Determine the [X, Y] coordinate at the center of the cell enclosing the given text.  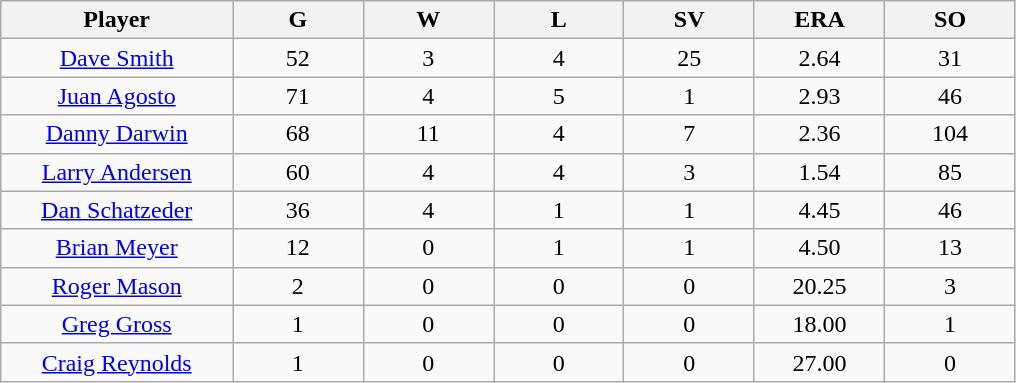
ERA [819, 20]
85 [950, 172]
Dave Smith [117, 58]
Larry Andersen [117, 172]
Danny Darwin [117, 134]
60 [298, 172]
2.93 [819, 96]
Dan Schatzeder [117, 210]
4.45 [819, 210]
31 [950, 58]
L [559, 20]
SO [950, 20]
27.00 [819, 362]
11 [428, 134]
W [428, 20]
Player [117, 20]
2 [298, 286]
71 [298, 96]
13 [950, 248]
52 [298, 58]
1.54 [819, 172]
25 [689, 58]
104 [950, 134]
20.25 [819, 286]
7 [689, 134]
12 [298, 248]
2.64 [819, 58]
Brian Meyer [117, 248]
5 [559, 96]
68 [298, 134]
18.00 [819, 324]
SV [689, 20]
36 [298, 210]
4.50 [819, 248]
G [298, 20]
Craig Reynolds [117, 362]
Greg Gross [117, 324]
Roger Mason [117, 286]
2.36 [819, 134]
Juan Agosto [117, 96]
